Search for the cell housing the specified text and yield its [x, y] center coordinate. 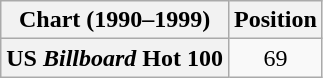
Position [276, 20]
Chart (1990–1999) [115, 20]
US Billboard Hot 100 [115, 58]
69 [276, 58]
